From the cell containing the given text, extract its center point as (x, y) coordinate. 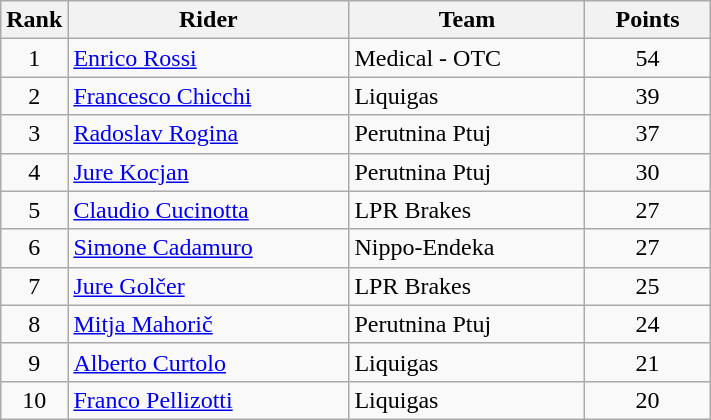
9 (34, 362)
Nippo-Endeka (467, 248)
Rider (208, 20)
25 (648, 286)
Jure Kocjan (208, 172)
24 (648, 324)
Rank (34, 20)
7 (34, 286)
21 (648, 362)
Jure Golčer (208, 286)
37 (648, 134)
Radoslav Rogina (208, 134)
Points (648, 20)
20 (648, 400)
39 (648, 96)
Franco Pellizotti (208, 400)
1 (34, 58)
Medical - OTC (467, 58)
10 (34, 400)
Enrico Rossi (208, 58)
Francesco Chicchi (208, 96)
5 (34, 210)
6 (34, 248)
Alberto Curtolo (208, 362)
Claudio Cucinotta (208, 210)
4 (34, 172)
Simone Cadamuro (208, 248)
54 (648, 58)
Team (467, 20)
30 (648, 172)
Mitja Mahorič (208, 324)
2 (34, 96)
8 (34, 324)
3 (34, 134)
